Output the [x, y] coordinate of the center of the cell containing the given text.  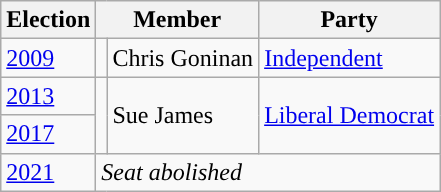
Party [350, 20]
Member [178, 20]
2013 [48, 96]
2021 [48, 172]
Liberal Democrat [350, 115]
Independent [350, 58]
2009 [48, 58]
Chris Goninan [183, 58]
Seat abolished [268, 172]
2017 [48, 134]
Sue James [183, 115]
Election [48, 20]
